Find where the given text appears and provide that cell's center as (x, y) coordinate. 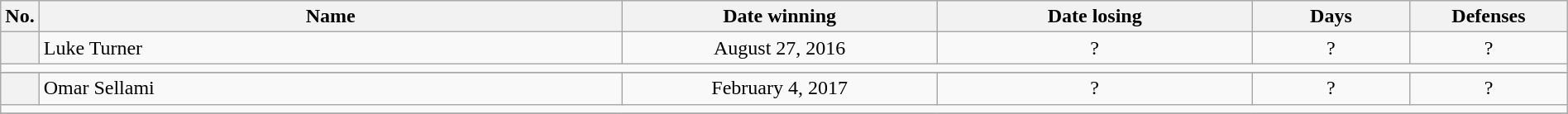
Name (331, 17)
No. (20, 17)
Date losing (1095, 17)
February 4, 2017 (779, 88)
Date winning (779, 17)
Omar Sellami (331, 88)
Defenses (1489, 17)
Luke Turner (331, 48)
Days (1331, 17)
August 27, 2016 (779, 48)
